Output the (X, Y) coordinate of the center of the cell containing the given text.  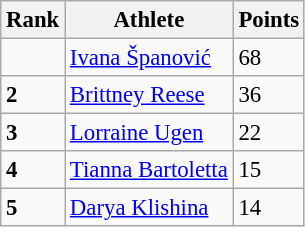
Ivana Španović (150, 58)
Brittney Reese (150, 95)
36 (268, 95)
14 (268, 208)
22 (268, 133)
5 (33, 208)
Darya Klishina (150, 208)
Athlete (150, 20)
Tianna Bartoletta (150, 170)
2 (33, 95)
Lorraine Ugen (150, 133)
15 (268, 170)
Rank (33, 20)
4 (33, 170)
68 (268, 58)
Points (268, 20)
3 (33, 133)
